Provide the (X, Y) coordinate of the cell's center where the given text is located.  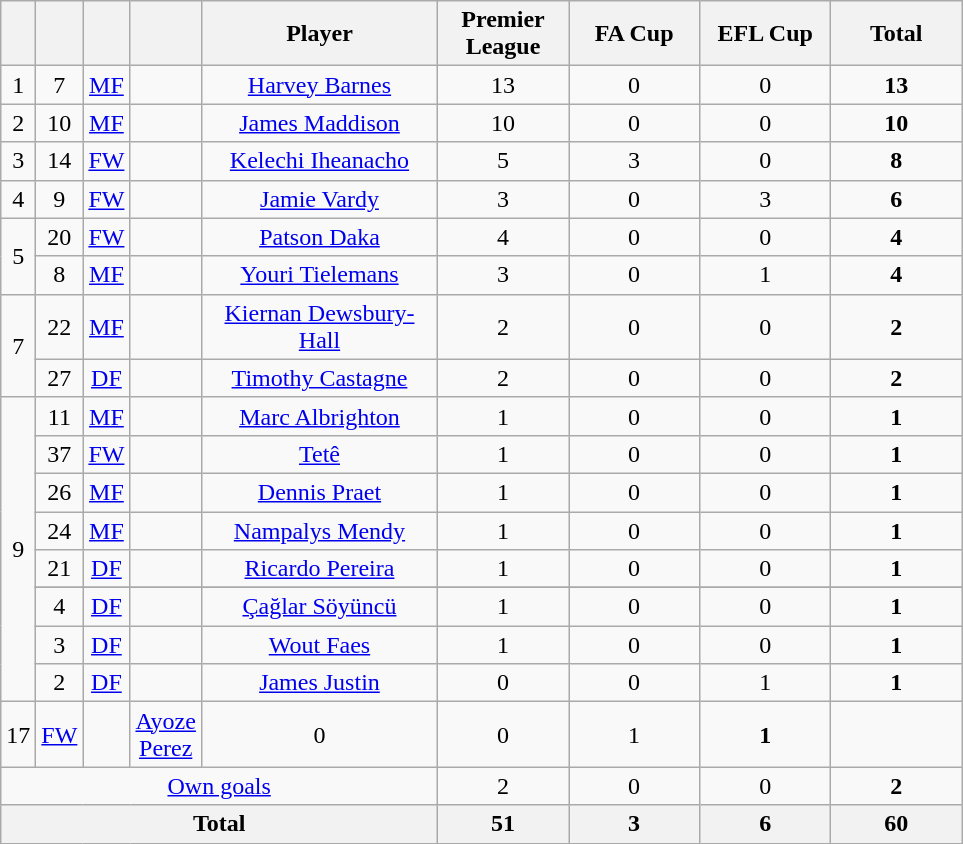
Ayoze Perez (166, 734)
Kelechi Iheanacho (319, 161)
17 (18, 734)
Youri Tielemans (319, 275)
27 (60, 378)
21 (60, 569)
FA Cup (634, 34)
Timothy Castagne (319, 378)
James Justin (319, 683)
Çağlar Söyüncü (319, 607)
20 (60, 237)
Premier League (504, 34)
Tetê (319, 454)
24 (60, 531)
14 (60, 161)
22 (60, 326)
Marc Albrighton (319, 416)
51 (504, 824)
11 (60, 416)
EFL Cup (766, 34)
Wout Faes (319, 645)
James Maddison (319, 123)
26 (60, 492)
Player (319, 34)
Own goals (220, 786)
Dennis Praet (319, 492)
37 (60, 454)
Jamie Vardy (319, 199)
Kiernan Dewsbury-Hall (319, 326)
Ricardo Pereira (319, 569)
Harvey Barnes (319, 85)
Nampalys Mendy (319, 531)
Patson Daka (319, 237)
60 (896, 824)
